From the cell containing the given text, extract its center point as [X, Y] coordinate. 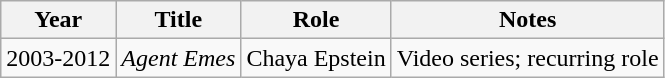
Year [58, 20]
Chaya Epstein [316, 58]
Agent Emes [178, 58]
Notes [528, 20]
Role [316, 20]
Video series; recurring role [528, 58]
2003-2012 [58, 58]
Title [178, 20]
